From the cell containing the given text, extract its center point as (X, Y) coordinate. 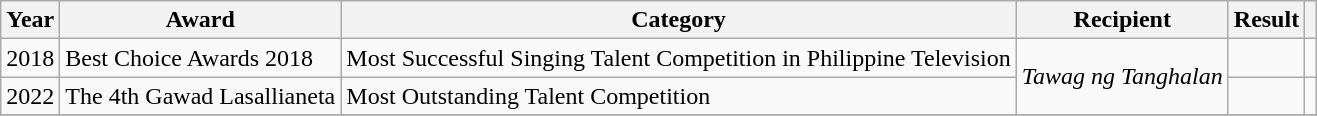
The 4th Gawad Lasallianeta (200, 96)
Most Outstanding Talent Competition (678, 96)
2022 (30, 96)
Award (200, 20)
Best Choice Awards 2018 (200, 58)
Year (30, 20)
Category (678, 20)
Most Successful Singing Talent Competition in Philippine Television (678, 58)
Result (1266, 20)
2018 (30, 58)
Recipient (1122, 20)
Tawag ng Tanghalan (1122, 77)
